Provide the [X, Y] coordinate of the cell's center where the given text is located.  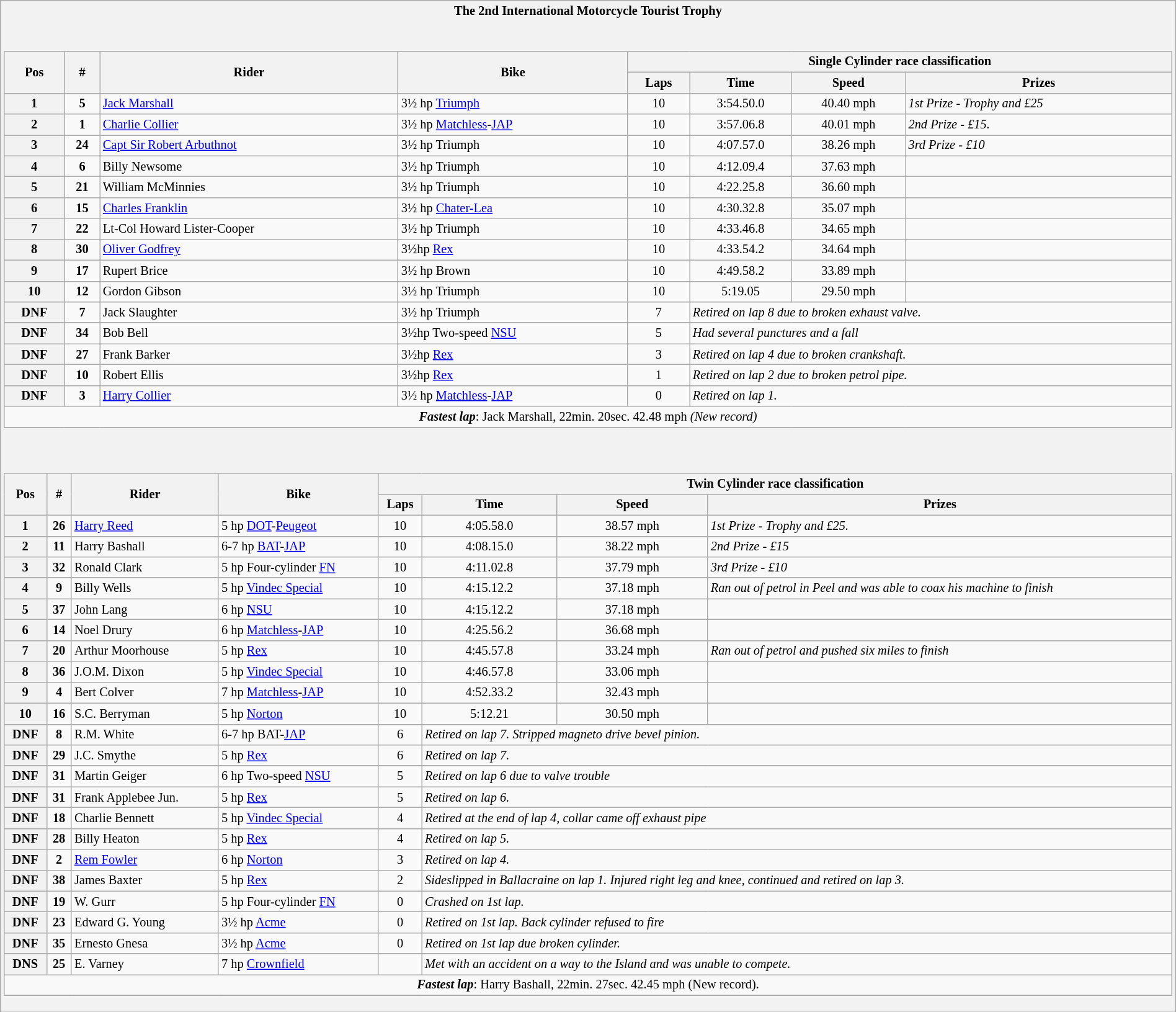
19 [59, 902]
29 [59, 755]
Ran out of petrol and pushed six miles to finish [940, 651]
Charles Franklin [249, 208]
25 [59, 964]
James Baxter [145, 880]
Arthur Moorhouse [145, 651]
30 [82, 249]
4:49.58.2 [741, 271]
4:07.57.0 [741, 145]
4:05.58.0 [489, 526]
2nd Prize - £15 [940, 547]
5 hp Norton [298, 714]
4:12.09.4 [741, 166]
Jack Marshall [249, 104]
Bob Bell [249, 333]
32 [59, 567]
Retired on lap 7. [796, 755]
Robert Ellis [249, 375]
4:22.25.8 [741, 187]
4:33.54.2 [741, 249]
6 hp Matchless-JAP [298, 630]
12 [82, 292]
5 hp DOT-Peugeot [298, 526]
26 [59, 526]
Retired at the end of lap 4, collar came off exhaust pipe [796, 818]
4:46.57.8 [489, 672]
Noel Drury [145, 630]
Gordon Gibson [249, 292]
Billy Newsome [249, 166]
15 [82, 208]
Jack Slaughter [249, 312]
Harry Reed [145, 526]
38.22 mph [633, 547]
S.C. Berryman [145, 714]
Martin Geiger [145, 776]
14 [59, 630]
Frank Barker [249, 354]
33.06 mph [633, 672]
R.M. White [145, 735]
28 [59, 839]
J.C. Smythe [145, 755]
5:12.21 [489, 714]
William McMinnies [249, 187]
DNS [25, 964]
37.79 mph [633, 567]
4:11.02.8 [489, 567]
John Lang [145, 609]
35.07 mph [849, 208]
Fastest lap: Harry Bashall, 22min. 27sec. 42.45 mph (New record). [588, 985]
6 hp Norton [298, 860]
6 hp Two-speed NSU [298, 776]
33.24 mph [633, 651]
36 [59, 672]
4:08.15.0 [489, 547]
The 2nd International Motorcycle Tourist Trophy [588, 10]
16 [59, 714]
Billy Wells [145, 588]
20 [59, 651]
22 [82, 229]
3½ hp Chater-Lea [513, 208]
Retired on lap 4. [796, 860]
Retired on lap 2 due to broken petrol pipe. [931, 375]
3½ hp Brown [513, 271]
34.64 mph [849, 249]
Rupert Brice [249, 271]
Retired on lap 4 due to broken crankshaft. [931, 354]
4:52.33.2 [489, 692]
4:25.56.2 [489, 630]
Frank Applebee Jun. [145, 797]
Billy Heaton [145, 839]
38.57 mph [633, 526]
38 [59, 880]
3:57.06.8 [741, 124]
Had several punctures and a fall [931, 333]
6 hp NSU [298, 609]
Ran out of petrol in Peel and was able to coax his machine to finish [940, 588]
27 [82, 354]
Retired on lap 6 due to valve trouble [796, 776]
Oliver Godfrey [249, 249]
3½hp Two-speed NSU [513, 333]
Met with an accident on a way to the Island and was unable to compete. [796, 964]
34 [82, 333]
2nd Prize - £15. [1039, 124]
J.O.M. Dixon [145, 672]
Crashed on 1st lap. [796, 902]
32.43 mph [633, 692]
Retired on lap 8 due to broken exhaust valve. [931, 312]
34.65 mph [849, 229]
18 [59, 818]
Sideslipped in Ballacraine on lap 1. Injured right leg and knee, continued and retired on lap 3. [796, 880]
37 [59, 609]
Harry Collier [249, 396]
5:19.05 [741, 292]
W. Gurr [145, 902]
Ernesto Gnesa [145, 943]
Twin Cylinder race classification [775, 484]
Rem Fowler [145, 860]
Retired on lap 1. [931, 396]
36.68 mph [633, 630]
Lt-Col Howard Lister-Cooper [249, 229]
Retired on lap 6. [796, 797]
38.26 mph [849, 145]
4:30.32.8 [741, 208]
Capt Sir Robert Arbuthnot [249, 145]
Edward G. Young [145, 923]
29.50 mph [849, 292]
4:33.46.8 [741, 229]
30.50 mph [633, 714]
36.60 mph [849, 187]
Fastest lap: Jack Marshall, 22min. 20sec. 42.48 mph (New record) [588, 417]
17 [82, 271]
4:45.57.8 [489, 651]
E. Varney [145, 964]
3:54.50.0 [741, 104]
Ronald Clark [145, 567]
7 hp Matchless-JAP [298, 692]
37.63 mph [849, 166]
1st Prize - Trophy and £25 [1039, 104]
35 [59, 943]
Retired on 1st lap due broken cylinder. [796, 943]
24 [82, 145]
Retired on 1st lap. Back cylinder refused to fire [796, 923]
40.40 mph [849, 104]
11 [59, 547]
Charlie Collier [249, 124]
23 [59, 923]
Bert Colver [145, 692]
Retired on lap 7. Stripped magneto drive bevel pinion. [796, 735]
Charlie Bennett [145, 818]
21 [82, 187]
33.89 mph [849, 271]
7 hp Crownfield [298, 964]
1st Prize - Trophy and £25. [940, 526]
Harry Bashall [145, 547]
Single Cylinder race classification [900, 61]
Retired on lap 5. [796, 839]
40.01 mph [849, 124]
